Capture the cell that displays the provided text and extract its [X, Y] central coordinate. 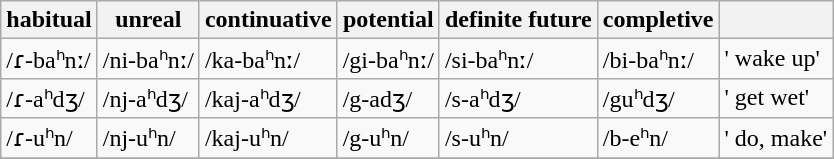
/nj-aʰdʒ/ [148, 98]
' get wet' [776, 98]
completive [658, 20]
/si-baʰnː/ [518, 59]
' wake up' [776, 59]
/b-eʰn/ [658, 138]
/g-adʒ/ [388, 98]
unreal [148, 20]
potential [388, 20]
' do, make' [776, 138]
/ɾ-aʰdʒ/ [49, 98]
/ni-baʰnː/ [148, 59]
definite future [518, 20]
/ɾ-uʰn/ [49, 138]
continuative [268, 20]
/kaj-uʰn/ [268, 138]
/ka-baʰnː/ [268, 59]
/s-aʰdʒ/ [518, 98]
/nj-uʰn/ [148, 138]
/s-uʰn/ [518, 138]
/guʰdʒ/ [658, 98]
/bi-baʰnː/ [658, 59]
/kaj-aʰdʒ/ [268, 98]
/g-uʰn/ [388, 138]
habitual [49, 20]
/ɾ-baʰnː/ [49, 59]
/gi-baʰnː/ [388, 59]
